Extract the (X, Y) coordinate from the center of the cell holding the provided text.  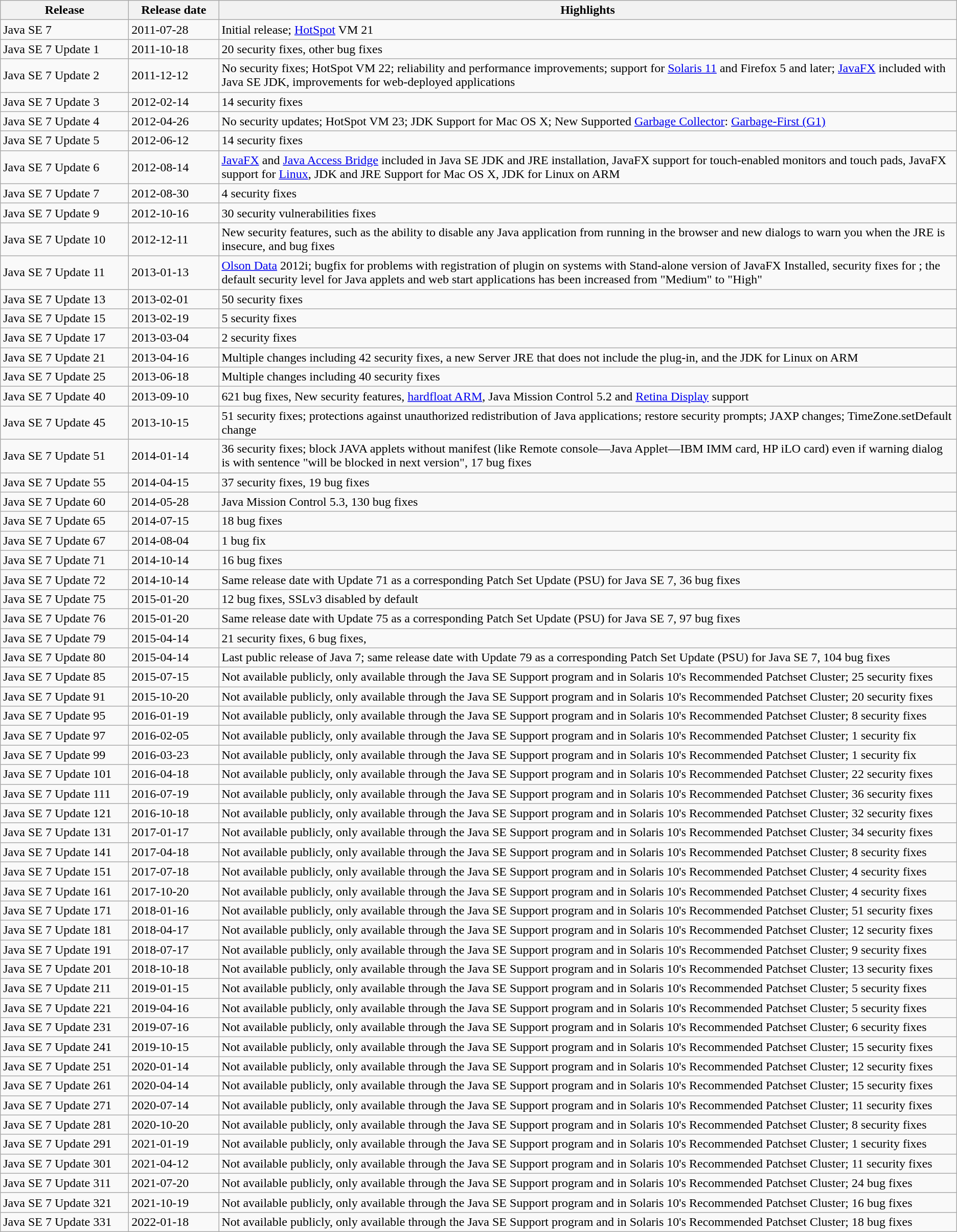
Java SE 7 Update 65 (64, 521)
Java SE 7 (64, 30)
Java SE 7 Update 2 (64, 76)
Java SE 7 Update 141 (64, 852)
2013-04-16 (174, 357)
Last public release of Java 7; same release date with Update 79 as a corresponding Patch Set Update (PSU) for Java SE 7, 104 bug fixes (588, 658)
Java SE 7 Update 311 (64, 1183)
2012-12-11 (174, 239)
2012-10-16 (174, 213)
2013-09-10 (174, 396)
2014-04-15 (174, 482)
Java SE 7 Update 221 (64, 1008)
Java SE 7 Update 15 (64, 319)
Not available publicly, only available through the Java SE Support program and in Solaris 10's Recommended Patchset Cluster; 13 security fixes (588, 969)
Java SE 7 Update 97 (64, 735)
Java SE 7 Update 76 (64, 618)
2021-10-19 (174, 1202)
Java SE 7 Update 291 (64, 1144)
Java SE 7 Update 4 (64, 121)
Java SE 7 Update 9 (64, 213)
2020-01-14 (174, 1066)
Not available publicly, only available through the Java SE Support program and in Solaris 10's Recommended Patchset Cluster; 16 bug fixes (588, 1202)
2015-07-15 (174, 677)
Java SE 7 Update 281 (64, 1125)
Java SE 7 Update 161 (64, 891)
Java SE 7 Update 45 (64, 422)
2013-01-13 (174, 272)
2018-01-16 (174, 910)
2019-07-16 (174, 1027)
Java SE 7 Update 7 (64, 193)
20 security fixes, other bug fixes (588, 49)
1 bug fix (588, 541)
2014-05-28 (174, 502)
Java SE 7 Update 71 (64, 560)
Java SE 7 Update 131 (64, 833)
50 security fixes (588, 299)
2016-10-18 (174, 813)
Java SE 7 Update 6 (64, 167)
Java SE 7 Update 3 (64, 102)
2016-07-19 (174, 794)
Java SE 7 Update 191 (64, 950)
Same release date with Update 75 as a corresponding Patch Set Update (PSU) for Java SE 7, 97 bug fixes (588, 618)
Highlights (588, 10)
Java SE 7 Update 21 (64, 357)
2012-04-26 (174, 121)
2014-01-14 (174, 456)
30 security vulnerabilities fixes (588, 213)
2017-10-20 (174, 891)
2019-10-15 (174, 1047)
Java SE 7 Update 60 (64, 502)
Same release date with Update 71 as a corresponding Patch Set Update (PSU) for Java SE 7, 36 bug fixes (588, 579)
621 bug fixes, New security features, hardfloat ARM, Java Mission Control 5.2 and Retina Display support (588, 396)
18 bug fixes (588, 521)
2017-04-18 (174, 852)
Not available publicly, only available through the Java SE Support program and in Solaris 10's Recommended Patchset Cluster; 25 security fixes (588, 677)
2014-07-15 (174, 521)
Not available publicly, only available through the Java SE Support program and in Solaris 10's Recommended Patchset Cluster; 18 bug fixes (588, 1222)
Java SE 7 Update 85 (64, 677)
Java SE 7 Update 25 (64, 377)
Not available publicly, only available through the Java SE Support program and in Solaris 10's Recommended Patchset Cluster; 36 security fixes (588, 794)
Java SE 7 Update 5 (64, 141)
Java SE 7 Update 79 (64, 638)
Java SE 7 Update 151 (64, 871)
Java SE 7 Update 99 (64, 755)
Not available publicly, only available through the Java SE Support program and in Solaris 10's Recommended Patchset Cluster; 1 security fixes (588, 1144)
2021-01-19 (174, 1144)
Java SE 7 Update 40 (64, 396)
2016-03-23 (174, 755)
Java SE 7 Update 231 (64, 1027)
2019-01-15 (174, 989)
Java SE 7 Update 211 (64, 989)
Java SE 7 Update 67 (64, 541)
Java Mission Control 5.3, 130 bug fixes (588, 502)
Java SE 7 Update 271 (64, 1105)
2018-10-18 (174, 969)
2021-07-20 (174, 1183)
Java SE 7 Update 11 (64, 272)
2020-04-14 (174, 1086)
5 security fixes (588, 319)
Not available publicly, only available through the Java SE Support program and in Solaris 10's Recommended Patchset Cluster; 32 security fixes (588, 813)
Java SE 7 Update 241 (64, 1047)
2012-08-14 (174, 167)
2011-10-18 (174, 49)
2011-12-12 (174, 76)
2012-02-14 (174, 102)
2016-01-19 (174, 716)
Not available publicly, only available through the Java SE Support program and in Solaris 10's Recommended Patchset Cluster; 6 security fixes (588, 1027)
2012-06-12 (174, 141)
Release date (174, 10)
2017-07-18 (174, 871)
2013-03-04 (174, 338)
2015-10-20 (174, 697)
Java SE 7 Update 171 (64, 910)
2013-02-01 (174, 299)
Java SE 7 Update 261 (64, 1086)
Java SE 7 Update 101 (64, 774)
2013-10-15 (174, 422)
2012-08-30 (174, 193)
Java SE 7 Update 301 (64, 1163)
Java SE 7 Update 91 (64, 697)
Java SE 7 Update 13 (64, 299)
21 security fixes, 6 bug fixes, (588, 638)
2011-07-28 (174, 30)
Java SE 7 Update 121 (64, 813)
Java SE 7 Update 51 (64, 456)
37 security fixes, 19 bug fixes (588, 482)
12 bug fixes, SSLv3 disabled by default (588, 599)
Java SE 7 Update 251 (64, 1066)
Java SE 7 Update 72 (64, 579)
2018-07-17 (174, 950)
2014-08-04 (174, 541)
2018-04-17 (174, 930)
Java SE 7 Update 1 (64, 49)
Java SE 7 Update 80 (64, 658)
2017-01-17 (174, 833)
Multiple changes including 40 security fixes (588, 377)
Not available publicly, only available through the Java SE Support program and in Solaris 10's Recommended Patchset Cluster; 24 bug fixes (588, 1183)
Release (64, 10)
Initial release; HotSpot VM 21 (588, 30)
Java SE 7 Update 111 (64, 794)
Java SE 7 Update 17 (64, 338)
2 security fixes (588, 338)
Java SE 7 Update 75 (64, 599)
Java SE 7 Update 321 (64, 1202)
2019-04-16 (174, 1008)
Multiple changes including 42 security fixes, a new Server JRE that does not include the plug-in, and the JDK for Linux on ARM (588, 357)
2013-02-19 (174, 319)
Not available publicly, only available through the Java SE Support program and in Solaris 10's Recommended Patchset Cluster; 51 security fixes (588, 910)
Java SE 7 Update 55 (64, 482)
2020-10-20 (174, 1125)
Java SE 7 Update 201 (64, 969)
Not available publicly, only available through the Java SE Support program and in Solaris 10's Recommended Patchset Cluster; 20 security fixes (588, 697)
Not available publicly, only available through the Java SE Support program and in Solaris 10's Recommended Patchset Cluster; 34 security fixes (588, 833)
Java SE 7 Update 95 (64, 716)
2021-04-12 (174, 1163)
Java SE 7 Update 331 (64, 1222)
4 security fixes (588, 193)
2022-01-18 (174, 1222)
Java SE 7 Update 181 (64, 930)
2020-07-14 (174, 1105)
No security updates; HotSpot VM 23; JDK Support for Mac OS X; New Supported Garbage Collector: Garbage-First (G1) (588, 121)
Not available publicly, only available through the Java SE Support program and in Solaris 10's Recommended Patchset Cluster; 22 security fixes (588, 774)
2016-04-18 (174, 774)
Not available publicly, only available through the Java SE Support program and in Solaris 10's Recommended Patchset Cluster; 9 security fixes (588, 950)
2013-06-18 (174, 377)
2016-02-05 (174, 735)
16 bug fixes (588, 560)
Java SE 7 Update 10 (64, 239)
